Find where the given text appears and provide that cell's center as [X, Y] coordinate. 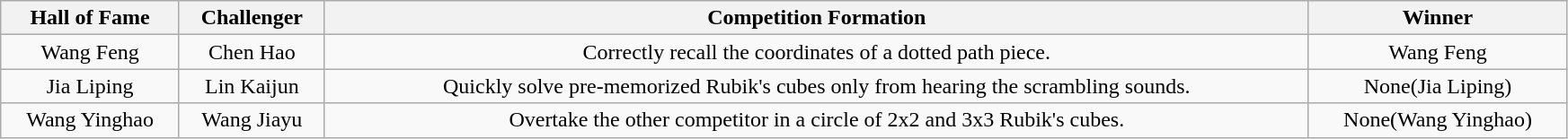
Overtake the other competitor in a circle of 2x2 and 3x3 Rubik's cubes. [816, 120]
Hall of Fame [90, 18]
Challenger [252, 18]
Wang Yinghao [90, 120]
Chen Hao [252, 52]
None(Wang Yinghao) [1438, 120]
Correctly recall the coordinates of a dotted path piece. [816, 52]
Winner [1438, 18]
Lin Kaijun [252, 86]
Wang Jiayu [252, 120]
Competition Formation [816, 18]
None(Jia Liping) [1438, 86]
Quickly solve pre-memorized Rubik's cubes only from hearing the scrambling sounds. [816, 86]
Jia Liping [90, 86]
